Determine the [x, y] coordinate at the center of the cell enclosing the given text.  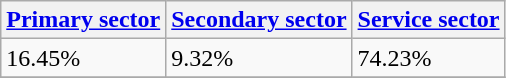
74.23% [428, 58]
Secondary sector [259, 20]
Service sector [428, 20]
Primary sector [84, 20]
16.45% [84, 58]
9.32% [259, 58]
